Pinpoint the cell where the given text exists, returning its [X, Y] midpoint coordinate. 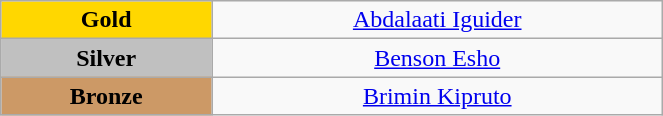
Benson Esho [438, 58]
Brimin Kipruto [438, 96]
Bronze [106, 96]
Abdalaati Iguider [438, 20]
Gold [106, 20]
Silver [106, 58]
